Locate the cell with the specified text and output its (X, Y) center coordinate. 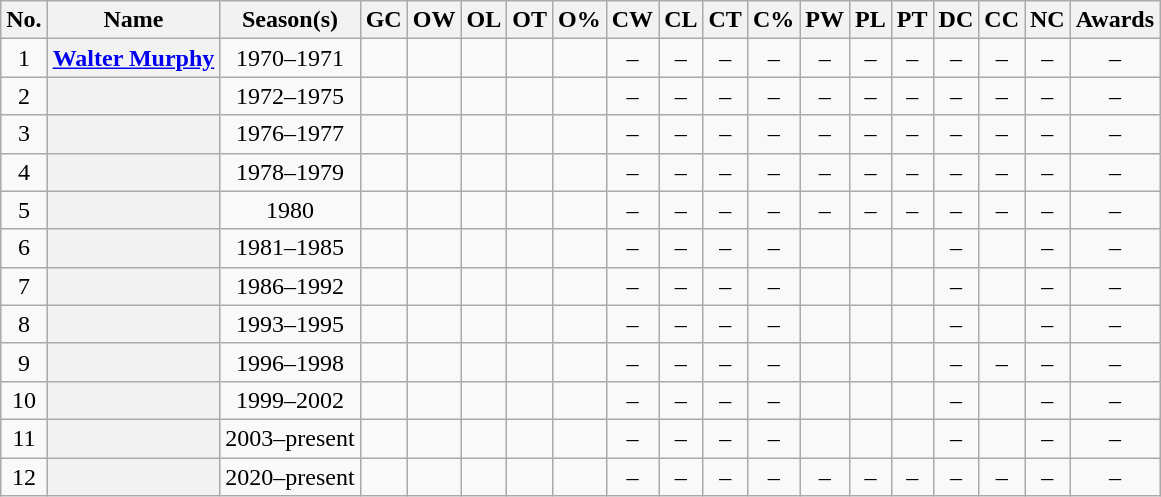
Walter Murphy (134, 58)
8 (24, 324)
2003–present (290, 438)
CW (632, 20)
PL (871, 20)
OT (530, 20)
1976–1977 (290, 134)
1981–1985 (290, 248)
12 (24, 477)
1972–1975 (290, 96)
OW (434, 20)
1993–1995 (290, 324)
Name (134, 20)
1999–2002 (290, 400)
1 (24, 58)
1996–1998 (290, 362)
1980 (290, 210)
5 (24, 210)
PW (825, 20)
OL (484, 20)
Awards (1114, 20)
CL (681, 20)
2020–present (290, 477)
3 (24, 134)
1978–1979 (290, 172)
NC (1047, 20)
9 (24, 362)
DC (956, 20)
2 (24, 96)
PT (912, 20)
Season(s) (290, 20)
4 (24, 172)
11 (24, 438)
10 (24, 400)
C% (773, 20)
7 (24, 286)
CC (1002, 20)
O% (579, 20)
1986–1992 (290, 286)
6 (24, 248)
1970–1971 (290, 58)
CT (725, 20)
GC (384, 20)
No. (24, 20)
